Capture the cell that displays the provided text and extract its [x, y] central coordinate. 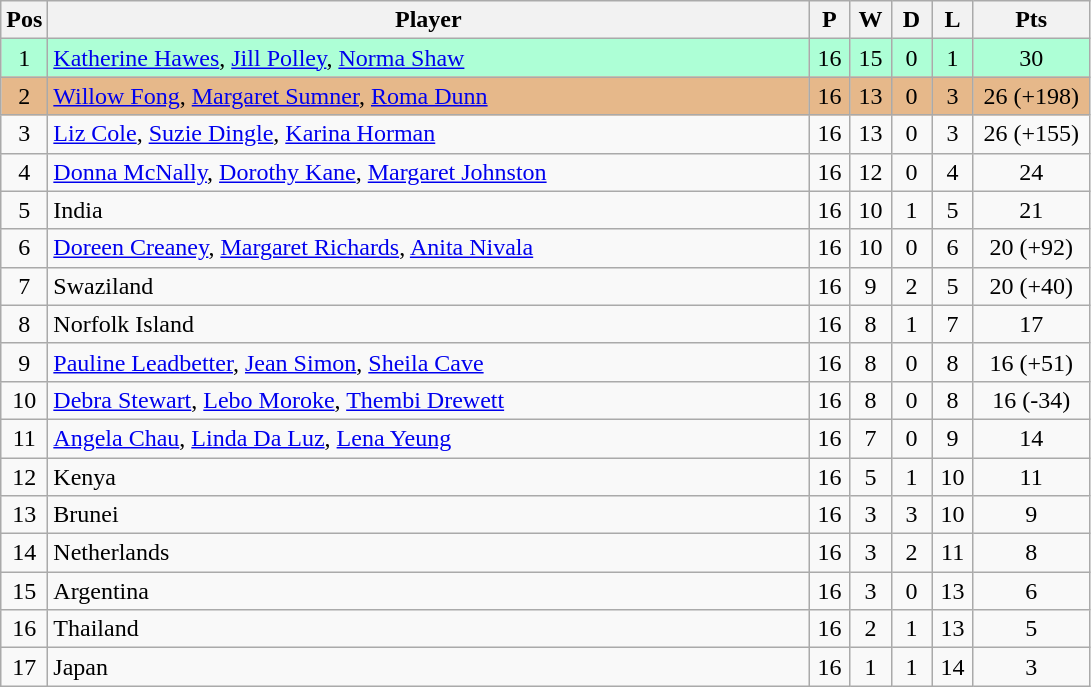
Swaziland [428, 286]
Debra Stewart, Lebo Moroke, Thembi Drewett [428, 400]
Japan [428, 667]
Pauline Leadbetter, Jean Simon, Sheila Cave [428, 362]
26 (+155) [1031, 134]
Argentina [428, 591]
Willow Fong, Margaret Sumner, Roma Dunn [428, 96]
Angela Chau, Linda Da Luz, Lena Yeung [428, 438]
30 [1031, 58]
W [870, 20]
20 (+92) [1031, 248]
16 (+51) [1031, 362]
Donna McNally, Dorothy Kane, Margaret Johnston [428, 172]
Pts [1031, 20]
Thailand [428, 629]
Brunei [428, 515]
India [428, 210]
26 (+198) [1031, 96]
Liz Cole, Suzie Dingle, Karina Horman [428, 134]
D [912, 20]
L [952, 20]
Pos [24, 20]
Player [428, 20]
Norfolk Island [428, 324]
Doreen Creaney, Margaret Richards, Anita Nivala [428, 248]
16 (-34) [1031, 400]
21 [1031, 210]
Netherlands [428, 553]
20 (+40) [1031, 286]
Katherine Hawes, Jill Polley, Norma Shaw [428, 58]
24 [1031, 172]
P [830, 20]
Kenya [428, 477]
